Return (X, Y) of the center of cell containing provided text 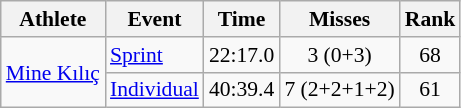
Individual (154, 90)
3 (0+3) (339, 55)
Event (154, 19)
7 (2+2+1+2) (339, 90)
Sprint (154, 55)
61 (430, 90)
Rank (430, 19)
68 (430, 55)
Time (242, 19)
Misses (339, 19)
40:39.4 (242, 90)
Athlete (53, 19)
Mine Kılıç (53, 72)
22:17.0 (242, 55)
